Capture the cell that displays the provided text and extract its [x, y] central coordinate. 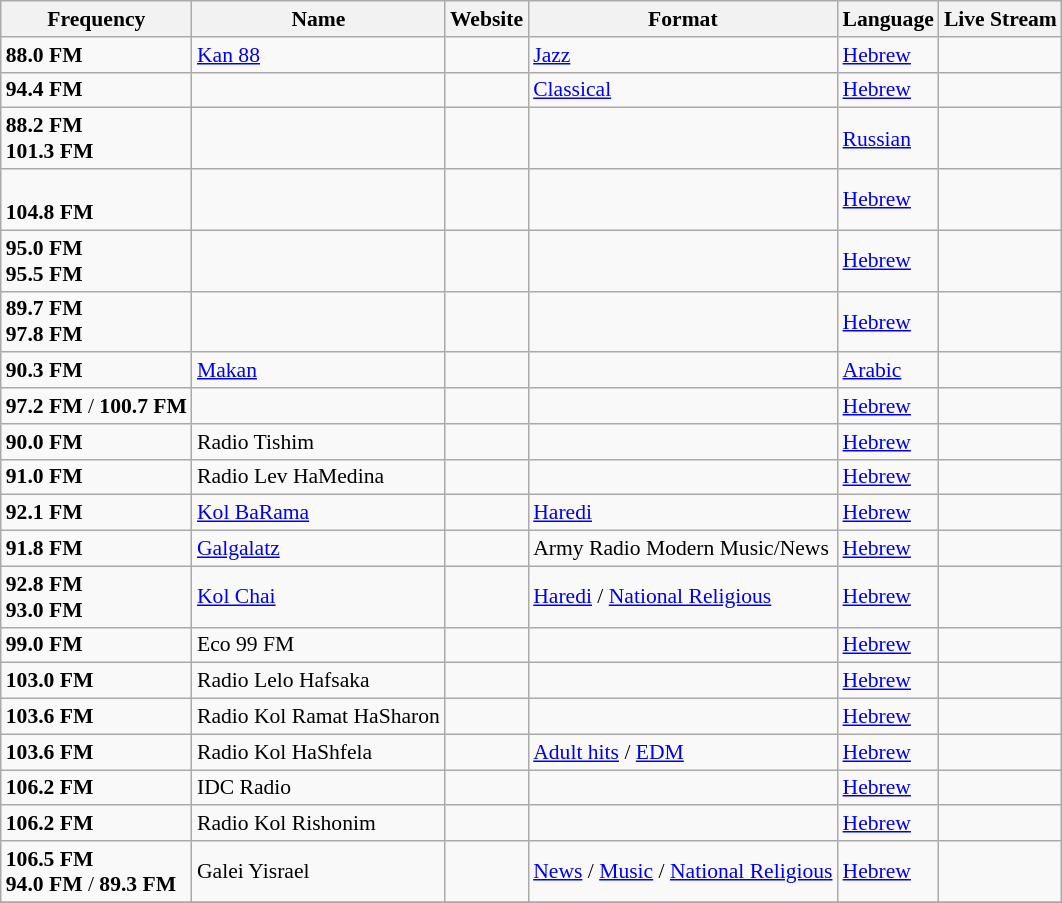
Radio Kol Rishonim [318, 824]
Haredi / National Religious [682, 596]
Russian [888, 138]
Website [486, 19]
92.8 FM93.0 FM [96, 596]
Eco 99 FM [318, 645]
Radio Tishim [318, 442]
95.0 FM95.5 FM [96, 260]
Kan 88 [318, 55]
Jazz [682, 55]
104.8 FM [96, 200]
92.1 FM [96, 513]
97.2 FM / 100.7 FM [96, 406]
IDC Radio [318, 788]
90.0 FM [96, 442]
Haredi [682, 513]
88.0 FM [96, 55]
89.7 FM97.8 FM [96, 322]
Language [888, 19]
99.0 FM [96, 645]
103.0 FM [96, 681]
Live Stream [1000, 19]
94.4 FM [96, 90]
Kol BaRama [318, 513]
91.8 FM [96, 549]
Radio Lelo Hafsaka [318, 681]
Format [682, 19]
Galei Yisrael [318, 872]
Makan [318, 371]
Classical [682, 90]
Galgalatz [318, 549]
Frequency [96, 19]
Name [318, 19]
Radio Lev HaMedina [318, 477]
Adult hits / EDM [682, 752]
Army Radio Modern Music/News [682, 549]
Arabic [888, 371]
106.5 FM94.0 FM / 89.3 FM [96, 872]
News / Music / National Religious [682, 872]
Kol Chai [318, 596]
90.3 FM [96, 371]
88.2 FM101.3 FM [96, 138]
Radio Kol Ramat HaSharon [318, 717]
Radio Kol HaShfela [318, 752]
91.0 FM [96, 477]
